Detect which cell encompasses the target text, then output its (x, y) center coordinate. 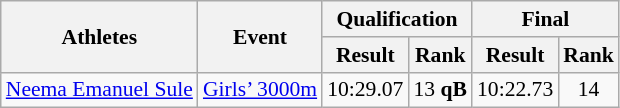
10:29.07 (365, 90)
Neema Emanuel Sule (100, 90)
Athletes (100, 36)
10:22.73 (515, 90)
14 (588, 90)
Final (546, 19)
Event (260, 36)
Qualification (397, 19)
13 qB (440, 90)
Girls’ 3000m (260, 90)
